Capture the cell that displays the provided text and extract its (x, y) central coordinate. 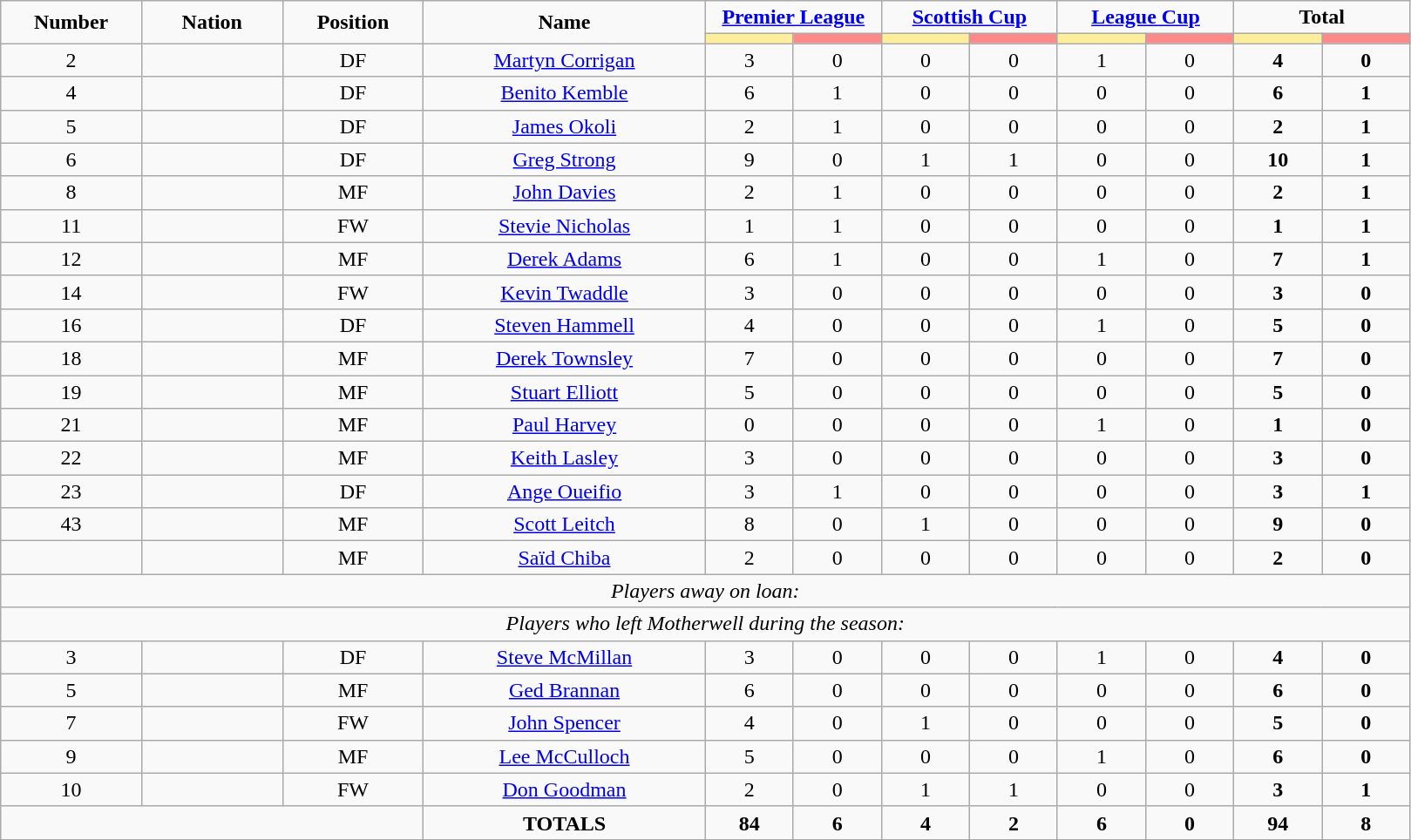
Ged Brannan (565, 690)
Nation (212, 23)
12 (71, 259)
Martyn Corrigan (565, 60)
22 (71, 458)
43 (71, 525)
Saïd Chiba (565, 558)
16 (71, 325)
Ange Oueifio (565, 491)
Players who left Motherwell during the season: (706, 624)
Derek Townsley (565, 358)
Steve McMillan (565, 657)
84 (750, 823)
Name (565, 23)
18 (71, 358)
Greg Strong (565, 159)
Players away on loan: (706, 591)
Derek Adams (565, 259)
Keith Lasley (565, 458)
Benito Kemble (565, 93)
Steven Hammell (565, 325)
TOTALS (565, 823)
Number (71, 23)
John Spencer (565, 723)
23 (71, 491)
Stevie Nicholas (565, 226)
Stuart Elliott (565, 391)
John Davies (565, 193)
94 (1278, 823)
Premier League (793, 17)
Total (1322, 17)
Scottish Cup (969, 17)
Paul Harvey (565, 425)
Lee McCulloch (565, 756)
Kevin Twaddle (565, 292)
James Okoli (565, 126)
League Cup (1145, 17)
Scott Leitch (565, 525)
11 (71, 226)
14 (71, 292)
21 (71, 425)
Don Goodman (565, 789)
Position (353, 23)
19 (71, 391)
